Search for the cell housing the specified text and yield its [X, Y] center coordinate. 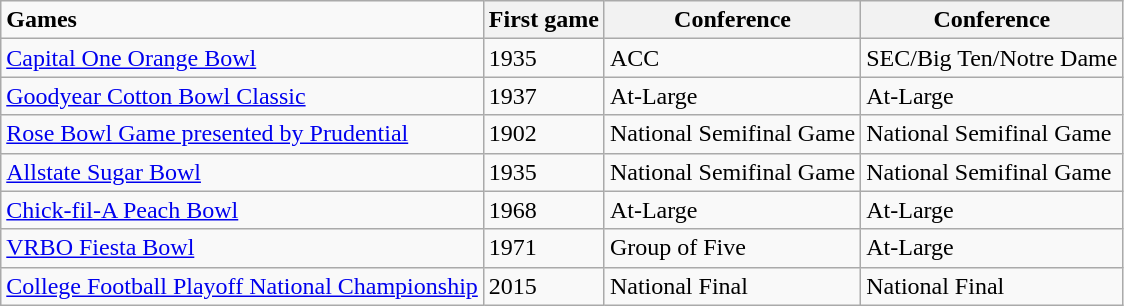
Allstate Sugar Bowl [242, 172]
Chick-fil-A Peach Bowl [242, 210]
Group of Five [732, 248]
ACC [732, 58]
1937 [544, 96]
Goodyear Cotton Bowl Classic [242, 96]
Rose Bowl Game presented by Prudential [242, 134]
SEC/Big Ten/Notre Dame [992, 58]
First game [544, 20]
Capital One Orange Bowl [242, 58]
1902 [544, 134]
1971 [544, 248]
2015 [544, 286]
Games [242, 20]
1968 [544, 210]
College Football Playoff National Championship [242, 286]
VRBO Fiesta Bowl [242, 248]
